Extract the (X, Y) coordinate from the center of the cell holding the provided text.  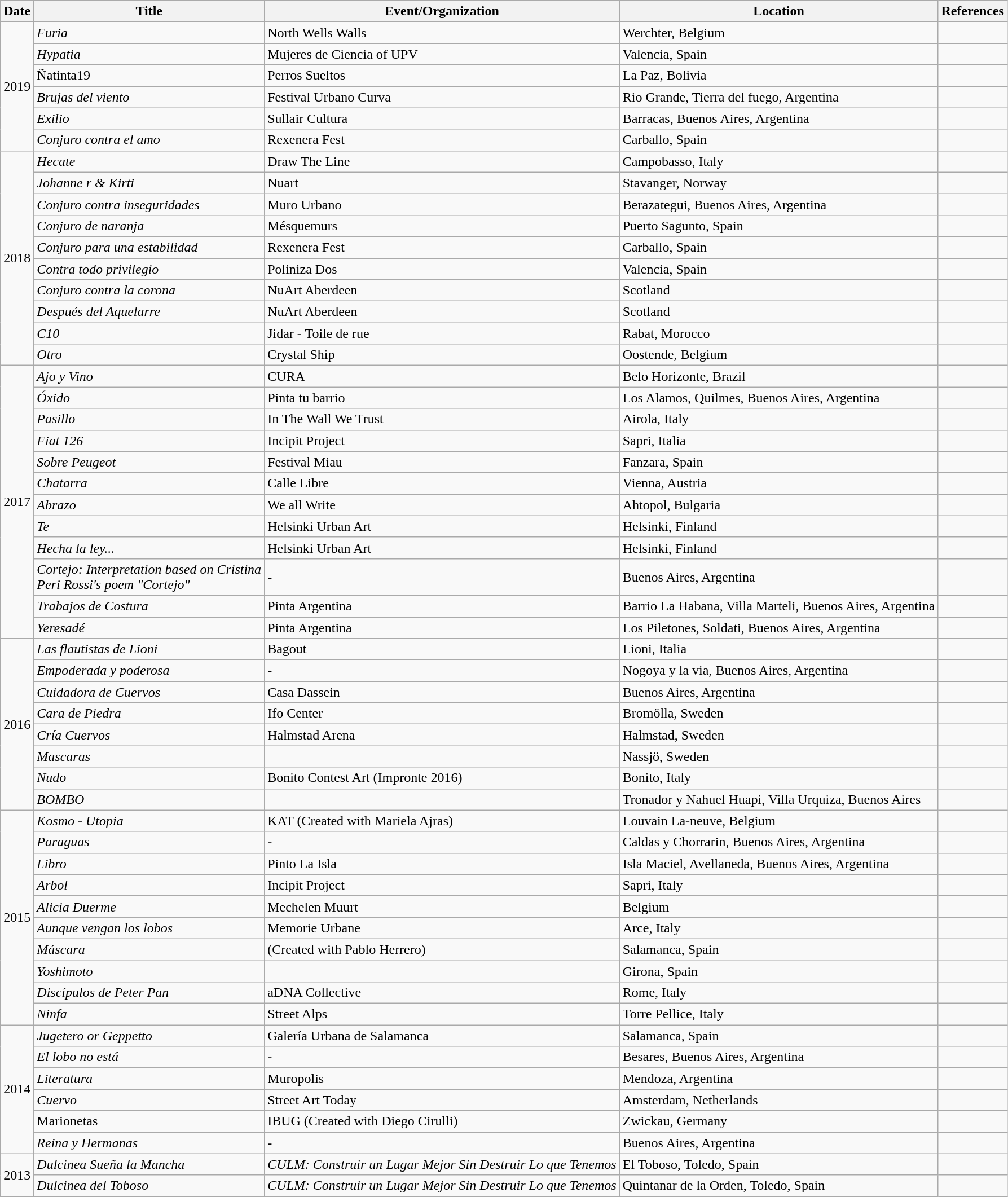
Mendoza, Argentina (778, 1079)
2014 (17, 1089)
Pasillo (149, 419)
Fiat 126 (149, 441)
Jidar - Toile de rue (442, 333)
Cuidadora de Cuervos (149, 692)
Libro (149, 864)
Johanne r & Kirti (149, 183)
Cuervo (149, 1100)
Kosmo - Utopia (149, 821)
Abrazo (149, 505)
KAT (Created with Mariela Ajras) (442, 821)
Exilio (149, 118)
Caldas y Chorrarin, Buenos Aires, Argentina (778, 842)
Arbol (149, 885)
Belo Horizonte, Brazil (778, 376)
Street Alps (442, 1014)
(Created with Pablo Herrero) (442, 949)
2018 (17, 258)
Title (149, 11)
Conjuro para una estabilidad (149, 247)
Las flautistas de Lioni (149, 649)
2019 (17, 86)
Bonito Contest Art (Impronte 2016) (442, 778)
Barrio La Habana, Villa Marteli, Buenos Aires, Argentina (778, 606)
Después del Aquelarre (149, 312)
aDNA Collective (442, 993)
Mascaras (149, 756)
Calle Libre (442, 483)
Literatura (149, 1079)
Perros Sueltos (442, 76)
Amsterdam, Netherlands (778, 1100)
Girona, Spain (778, 971)
Rome, Italy (778, 993)
Isla Maciel, Avellaneda, Buenos Aires, Argentina (778, 864)
2015 (17, 917)
Draw The Line (442, 161)
Contra todo privilegio (149, 269)
Puerto Sagunto, Spain (778, 226)
Nogoya y la via, Buenos Aires, Argentina (778, 671)
IBUG (Created with Diego Cirulli) (442, 1121)
Sobre Peugeot (149, 462)
Ninfa (149, 1014)
Nudo (149, 778)
Paraguas (149, 842)
BOMBO (149, 799)
Jugetero or Geppetto (149, 1036)
Muro Urbano (442, 204)
Galería Urbana de Salamanca (442, 1036)
Empoderada y poderosa (149, 671)
Ñatinta19 (149, 76)
Conjuro de naranja (149, 226)
Rabat, Morocco (778, 333)
Festival Miau (442, 462)
La Paz, Bolivia (778, 76)
Mésquemurs (442, 226)
Belgium (778, 906)
Cortejo: Interpretation based on CristinaPeri Rossi's poem "Cortejo" (149, 577)
Muropolis (442, 1079)
Arce, Italy (778, 928)
Campobasso, Italy (778, 161)
Conjuro contra la corona (149, 291)
Quintanar de la Orden, Toledo, Spain (778, 1186)
Furia (149, 33)
Los Piletones, Soldati, Buenos Aires, Argentina (778, 628)
Mujeres de Ciencia of UPV (442, 54)
Conjuro contra el amo (149, 140)
Pinta tu barrio (442, 398)
Crystal Ship (442, 355)
Ajo y Vino (149, 376)
Bagout (442, 649)
Date (17, 11)
Airola, Italy (778, 419)
Marionetas (149, 1121)
Barracas, Buenos Aires, Argentina (778, 118)
Hecha la ley... (149, 548)
C10 (149, 333)
Ahtopol, Bulgaria (778, 505)
Lioni, Italia (778, 649)
Sapri, Italia (778, 441)
Casa Dassein (442, 692)
In The Wall We Trust (442, 419)
Otro (149, 355)
Dulcinea Sueña la Mancha (149, 1164)
Halmstad Arena (442, 735)
El lobo no está (149, 1057)
Fanzara, Spain (778, 462)
Werchter, Belgium (778, 33)
2017 (17, 502)
2013 (17, 1175)
Brujas del viento (149, 97)
Los Alamos, Quilmes, Buenos Aires, Argentina (778, 398)
Mechelen Muurt (442, 906)
North Wells Walls (442, 33)
Street Art Today (442, 1100)
Nuart (442, 183)
Óxido (149, 398)
We all Write (442, 505)
Berazategui, Buenos Aires, Argentina (778, 204)
Tronador y Nahuel Huapi, Villa Urquiza, Buenos Aires (778, 799)
Conjuro contra inseguridades (149, 204)
Cría Cuervos (149, 735)
Stavanger, Norway (778, 183)
Pinto La Isla (442, 864)
Yoshimoto (149, 971)
Nassjö, Sweden (778, 756)
Aunque vengan los lobos (149, 928)
Hecate (149, 161)
Oostende, Belgium (778, 355)
Bonito, Italy (778, 778)
Zwickau, Germany (778, 1121)
Te (149, 526)
Bromölla, Sweden (778, 714)
Vienna, Austria (778, 483)
Event/Organization (442, 11)
Halmstad, Sweden (778, 735)
CURA (442, 376)
Discípulos de Peter Pan (149, 993)
2016 (17, 724)
Máscara (149, 949)
El Toboso, Toledo, Spain (778, 1164)
Rio Grande, Tierra del fuego, Argentina (778, 97)
Alicia Duerme (149, 906)
Trabajos de Costura (149, 606)
Cara de Piedra (149, 714)
Reina y Hermanas (149, 1143)
Poliniza Dos (442, 269)
Chatarra (149, 483)
Festival Urbano Curva (442, 97)
Dulcinea del Toboso (149, 1186)
Torre Pellice, Italy (778, 1014)
References (972, 11)
Hypatia (149, 54)
Sullair Cultura (442, 118)
Yeresadé (149, 628)
Besares, Buenos Aires, Argentina (778, 1057)
Memorie Urbane (442, 928)
Louvain La-neuve, Belgium (778, 821)
Ifo Center (442, 714)
Sapri, Italy (778, 885)
Location (778, 11)
